From the cell containing the given text, extract its center point as (x, y) coordinate. 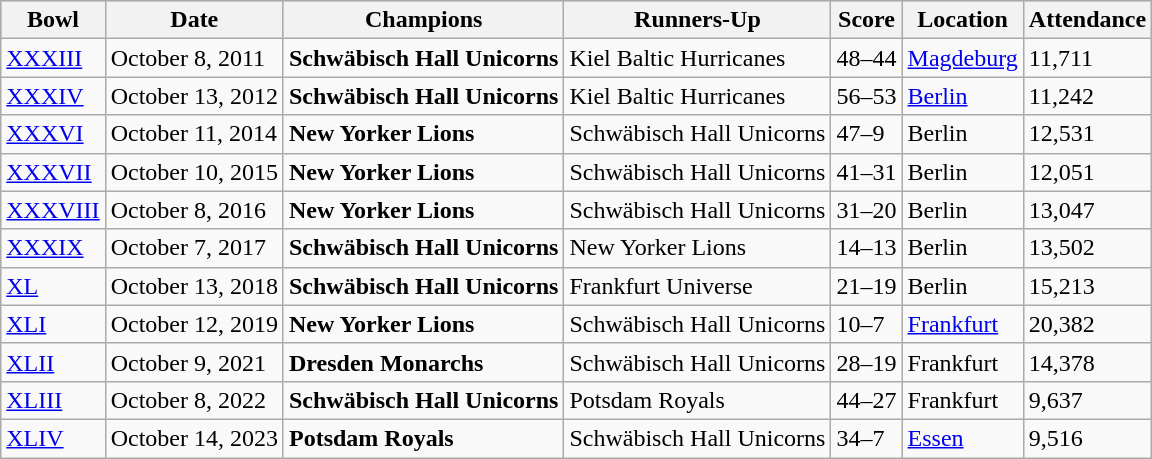
XLIV (53, 438)
October 8, 2022 (194, 400)
12,531 (1087, 134)
Runners-Up (698, 20)
XXXVIII (53, 210)
Dresden Monarchs (423, 362)
XLI (53, 324)
Essen (962, 438)
11,242 (1087, 96)
9,516 (1087, 438)
XXXVII (53, 172)
Champions (423, 20)
XLIII (53, 400)
41–31 (866, 172)
October 13, 2018 (194, 286)
October 10, 2015 (194, 172)
XXXIV (53, 96)
XXXVI (53, 134)
October 13, 2012 (194, 96)
48–44 (866, 58)
Frankfurt Universe (698, 286)
12,051 (1087, 172)
XXXIII (53, 58)
34–7 (866, 438)
XXXIX (53, 248)
XLII (53, 362)
56–53 (866, 96)
47–9 (866, 134)
28–19 (866, 362)
October 8, 2011 (194, 58)
October 7, 2017 (194, 248)
44–27 (866, 400)
Attendance (1087, 20)
9,637 (1087, 400)
Location (962, 20)
Magdeburg (962, 58)
October 8, 2016 (194, 210)
13,502 (1087, 248)
15,213 (1087, 286)
Score (866, 20)
October 9, 2021 (194, 362)
13,047 (1087, 210)
Bowl (53, 20)
October 12, 2019 (194, 324)
14,378 (1087, 362)
14–13 (866, 248)
October 11, 2014 (194, 134)
October 14, 2023 (194, 438)
20,382 (1087, 324)
31–20 (866, 210)
XL (53, 286)
21–19 (866, 286)
10–7 (866, 324)
Date (194, 20)
11,711 (1087, 58)
